Extract the (x, y) coordinate from the center of the cell holding the provided text.  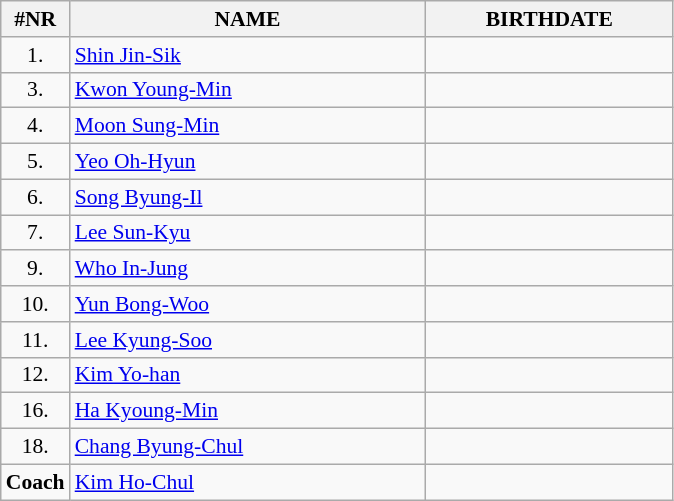
#NR (36, 19)
10. (36, 304)
Yun Bong-Woo (248, 304)
Kim Yo-han (248, 375)
11. (36, 340)
Moon Sung-Min (248, 126)
Kim Ho-Chul (248, 482)
Shin Jin-Sik (248, 55)
7. (36, 233)
Chang Byung-Chul (248, 447)
Lee Sun-Kyu (248, 233)
1. (36, 55)
Who In-Jung (248, 269)
Coach (36, 482)
5. (36, 162)
Ha Kyoung-Min (248, 411)
Kwon Young-Min (248, 90)
9. (36, 269)
6. (36, 197)
Song Byung-Il (248, 197)
NAME (248, 19)
18. (36, 447)
Lee Kyung-Soo (248, 340)
12. (36, 375)
BIRTHDATE (549, 19)
3. (36, 90)
4. (36, 126)
16. (36, 411)
Yeo Oh-Hyun (248, 162)
